Output the (X, Y) coordinate of the center of the cell containing the given text.  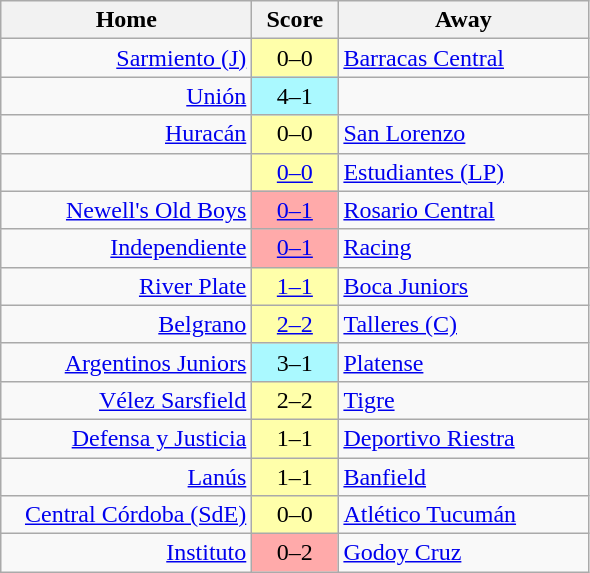
Vélez Sarsfield (126, 400)
Racing (464, 248)
River Plate (126, 286)
Banfield (464, 477)
Score (295, 20)
Away (464, 20)
Independiente (126, 248)
Argentinos Juniors (126, 362)
Platense (464, 362)
Home (126, 20)
Talleres (C) (464, 324)
4–1 (295, 96)
Godoy Cruz (464, 553)
Boca Juniors (464, 286)
San Lorenzo (464, 134)
0–2 (295, 553)
Barracas Central (464, 58)
Lanús (126, 477)
Belgrano (126, 324)
3–1 (295, 362)
Newell's Old Boys (126, 210)
Estudiantes (LP) (464, 172)
Deportivo Riestra (464, 438)
Instituto (126, 553)
Atlético Tucumán (464, 515)
Unión (126, 96)
Sarmiento (J) (126, 58)
Defensa y Justicia (126, 438)
Tigre (464, 400)
Central Córdoba (SdE) (126, 515)
Rosario Central (464, 210)
Huracán (126, 134)
